Scan for the cell matching the given text and deliver its (x, y) coordinate at center. 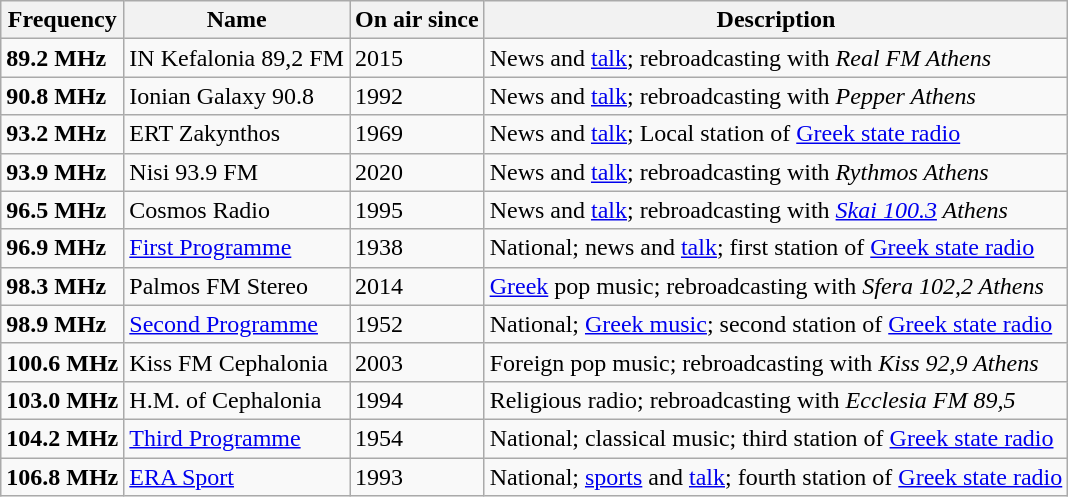
100.6 MHz (62, 362)
98.9 MHz (62, 324)
1994 (418, 400)
106.8 MHz (62, 477)
Cosmos Radio (237, 210)
Ionian Galaxy 90.8 (237, 96)
IN Kefalonia 89,2 FM (237, 58)
H.M. of Cephalonia (237, 400)
ERT Zakynthos (237, 134)
96.9 MHz (62, 248)
Name (237, 20)
Description (776, 20)
News and talk; rebroadcasting with Skai 100.3 Athens (776, 210)
Nisi 93.9 FM (237, 172)
89.2 MHz (62, 58)
On air since (418, 20)
National; sports and talk; fourth station of Greek state radio (776, 477)
90.8 MHz (62, 96)
Kiss FM Cephalonia (237, 362)
News and talk; rebroadcasting with Rythmos Athens (776, 172)
National; news and talk; first station of Greek state radio (776, 248)
1992 (418, 96)
1993 (418, 477)
First Programme (237, 248)
Second Programme (237, 324)
Palmos FM Stereo (237, 286)
1952 (418, 324)
Greek pop music; rebroadcasting with Sfera 102,2 Athens (776, 286)
93.2 MHz (62, 134)
Third Programme (237, 438)
93.9 MHz (62, 172)
Religious radio; rebroadcasting with Ecclesia FM 89,5 (776, 400)
Foreign pop music; rebroadcasting with Kiss 92,9 Athens (776, 362)
104.2 MHz (62, 438)
ERA Sport (237, 477)
96.5 MHz (62, 210)
98.3 MHz (62, 286)
1954 (418, 438)
News and talk; rebroadcasting with Real FM Athens (776, 58)
Frequency (62, 20)
2014 (418, 286)
2015 (418, 58)
News and talk; Local station of Greek state radio (776, 134)
National; classical music; third station of Greek state radio (776, 438)
1995 (418, 210)
1969 (418, 134)
News and talk; rebroadcasting with Pepper Athens (776, 96)
National; Greek music; second station of Greek state radio (776, 324)
1938 (418, 248)
2020 (418, 172)
2003 (418, 362)
103.0 MHz (62, 400)
